Determine the [X, Y] coordinate at the center of the cell enclosing the given text.  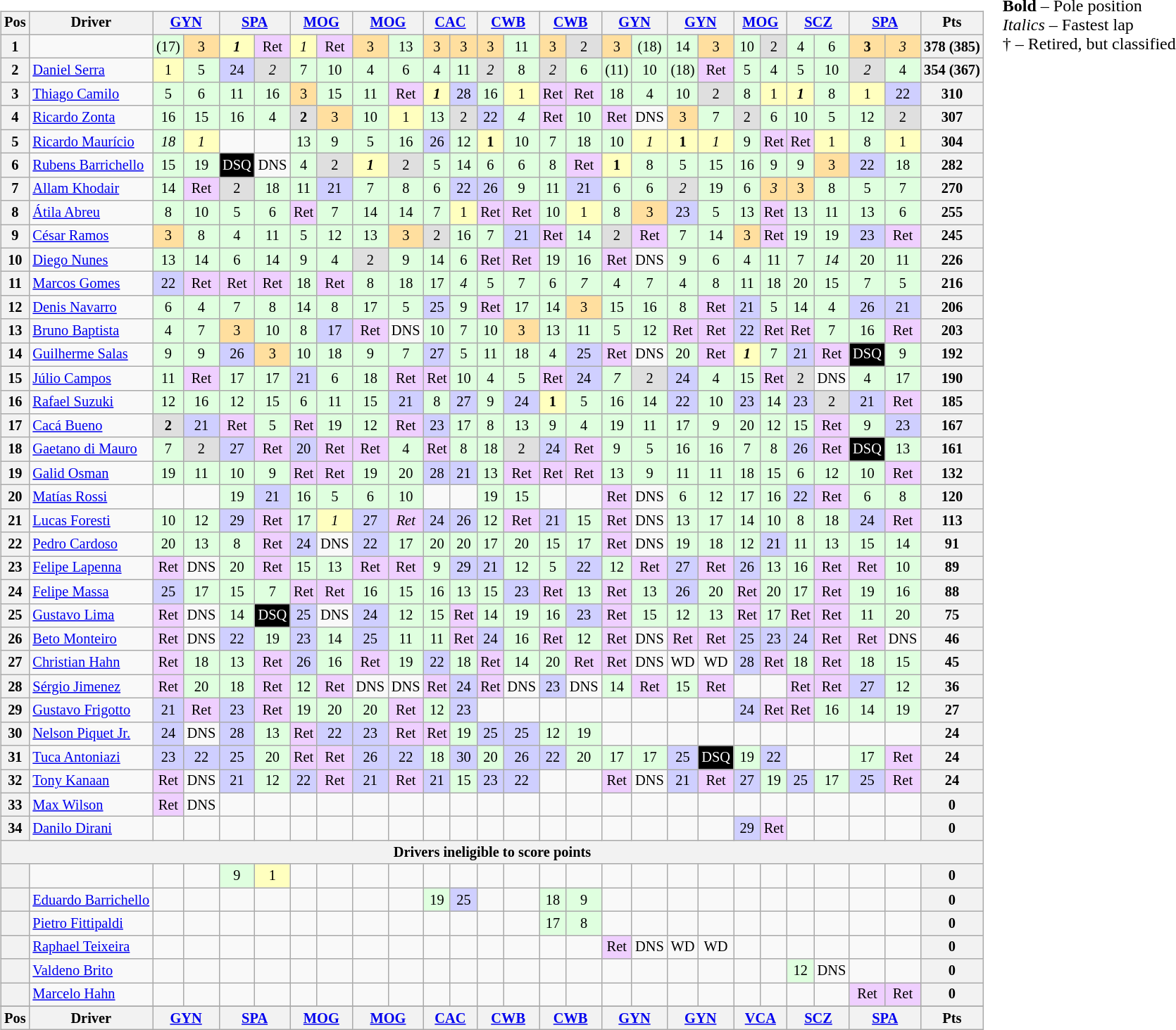
245 [952, 237]
Max Wilson [91, 805]
Bruno Baptista [91, 331]
Sérgio Jimenez [91, 686]
Beto Monteiro [91, 639]
Pedro Cardoso [91, 544]
Nelson Piquet Jr. [91, 734]
45 [952, 662]
Ricardo Maurício [91, 142]
Guilherme Salas [91, 355]
161 [952, 449]
89 [952, 568]
Allam Khodair [91, 189]
88 [952, 591]
Rubens Barrichello [91, 165]
132 [952, 473]
75 [952, 615]
Pietro Fittipaldi [91, 924]
120 [952, 497]
91 [952, 544]
Galid Osman [91, 473]
216 [952, 284]
Eduardo Barrichello [91, 900]
Thiago Camilo [91, 94]
Júlio Campos [91, 378]
307 [952, 118]
255 [952, 213]
46 [952, 639]
Diego Nunes [91, 260]
(11) [617, 70]
282 [952, 165]
Daniel Serra [91, 70]
270 [952, 189]
Drivers ineligible to score points [492, 853]
Felipe Massa [91, 591]
190 [952, 378]
226 [952, 260]
Átila Abreu [91, 213]
Raphael Teixeira [91, 947]
Matías Rossi [91, 497]
(17) [168, 46]
Ricardo Zonta [91, 118]
César Ramos [91, 237]
354 (367) [952, 70]
378 (385) [952, 46]
Valdeno Brito [91, 971]
33 [15, 805]
31 [15, 758]
Gustavo Lima [91, 615]
32 [15, 781]
206 [952, 308]
Lucas Foresti [91, 520]
Marcos Gomes [91, 284]
Cacá Bueno [91, 426]
Denis Navarro [91, 308]
Felipe Lapenna [91, 568]
Christian Hahn [91, 662]
192 [952, 355]
Tony Kanaan [91, 781]
Marcelo Hahn [91, 995]
203 [952, 331]
310 [952, 94]
VCA [761, 1018]
34 [15, 829]
167 [952, 426]
185 [952, 402]
Gaetano di Mauro [91, 449]
304 [952, 142]
Gustavo Frigotto [91, 710]
Tuca Antoniazi [91, 758]
36 [952, 686]
113 [952, 520]
Rafael Suzuki [91, 402]
Danilo Dirani [91, 829]
